Scan for the cell matching the given text and deliver its (x, y) coordinate at center. 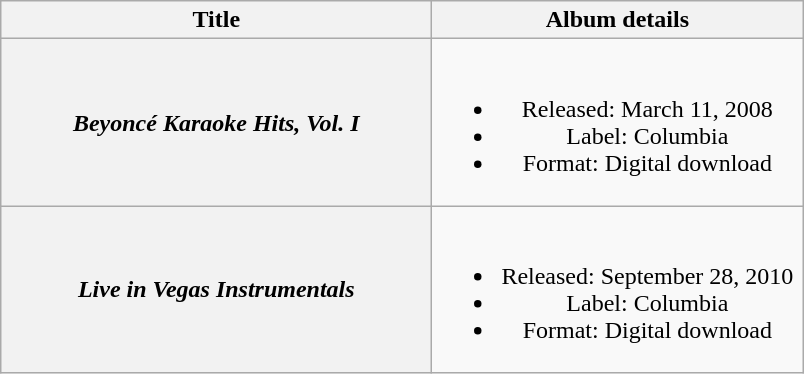
Released: March 11, 2008 Label: ColumbiaFormat: Digital download (618, 122)
Released: September 28, 2010 Label: ColumbiaFormat: Digital download (618, 290)
Beyoncé Karaoke Hits, Vol. I (216, 122)
Album details (618, 20)
Live in Vegas Instrumentals (216, 290)
Title (216, 20)
